Identify which cell holds the provided text, then report its [X, Y] central coordinate. 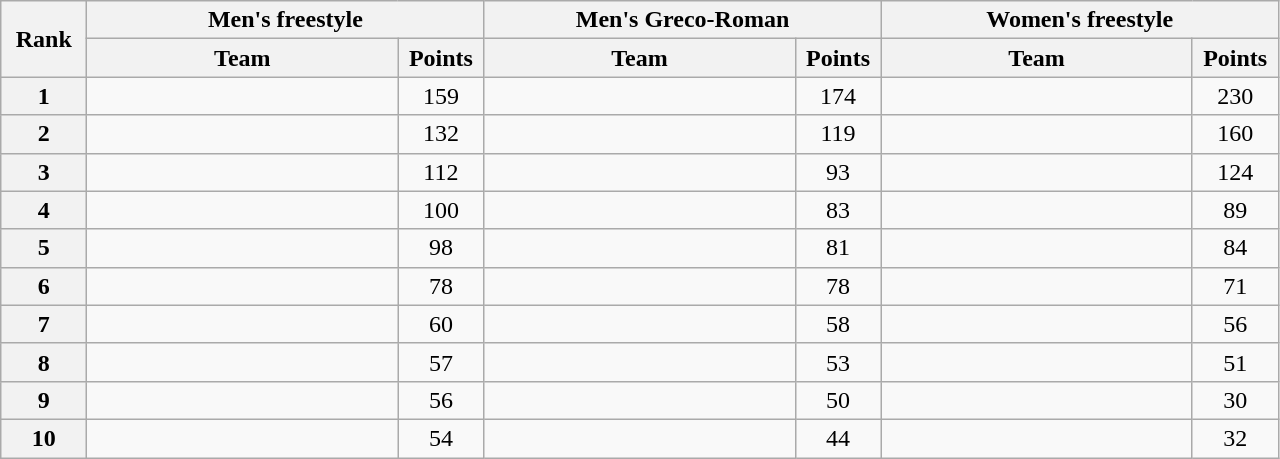
112 [441, 172]
57 [441, 362]
30 [1235, 400]
54 [441, 438]
159 [441, 96]
60 [441, 324]
9 [44, 400]
132 [441, 134]
7 [44, 324]
230 [1235, 96]
2 [44, 134]
3 [44, 172]
6 [44, 286]
50 [838, 400]
119 [838, 134]
160 [1235, 134]
100 [441, 210]
58 [838, 324]
5 [44, 248]
124 [1235, 172]
89 [1235, 210]
44 [838, 438]
Men's Greco-Roman [682, 20]
Rank [44, 39]
10 [44, 438]
84 [1235, 248]
Men's freestyle [286, 20]
93 [838, 172]
81 [838, 248]
98 [441, 248]
174 [838, 96]
4 [44, 210]
51 [1235, 362]
1 [44, 96]
32 [1235, 438]
53 [838, 362]
Women's freestyle [1080, 20]
83 [838, 210]
8 [44, 362]
71 [1235, 286]
